From the cell containing the given text, extract its center point as (X, Y) coordinate. 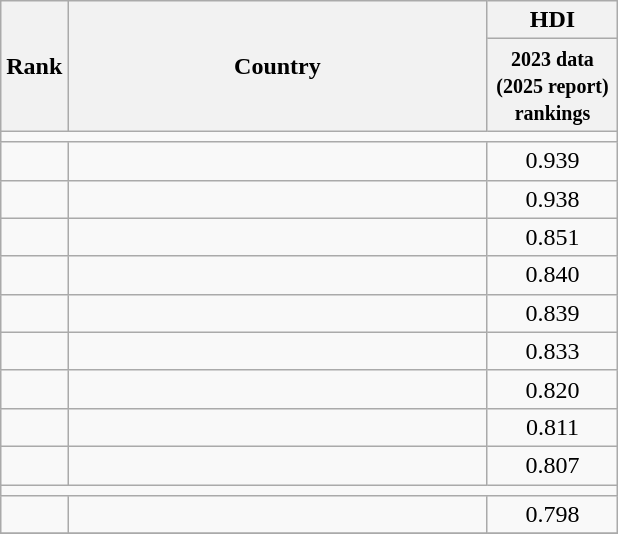
2023 data (2025 report) rankings (552, 85)
0.938 (552, 199)
0.839 (552, 313)
0.820 (552, 389)
0.798 (552, 515)
Rank (34, 66)
0.851 (552, 237)
0.811 (552, 427)
0.840 (552, 275)
Country (278, 66)
0.939 (552, 161)
0.833 (552, 351)
HDI (552, 20)
0.807 (552, 465)
